Determine the [x, y] coordinate at the center of the cell enclosing the given text.  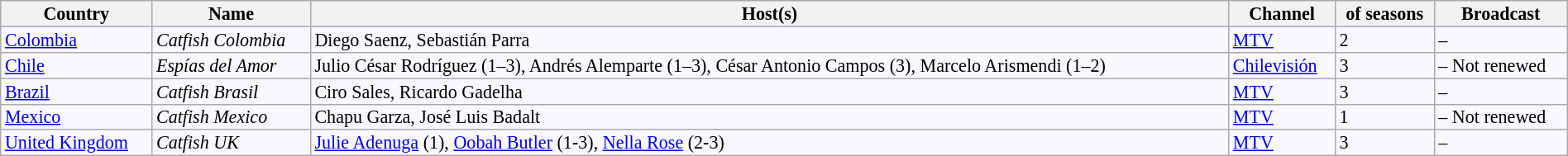
Diego Saenz, Sebastián Parra [769, 40]
Brazil [76, 91]
Chilevisión [1282, 64]
Catfish Brasil [232, 91]
Broadcast [1500, 13]
Chapu Garza, José Luis Badalt [769, 117]
Host(s) [769, 13]
Mexico [76, 117]
Name [232, 13]
Country [76, 13]
United Kingdom [76, 142]
Catfish Colombia [232, 40]
Julio César Rodríguez (1–3), Andrés Alemparte (1–3), César Antonio Campos (3), Marcelo Arismendi (1–2) [769, 64]
Chile [76, 64]
Espías del Amor [232, 64]
Catfish UK [232, 142]
1 [1384, 117]
Catfish Mexico [232, 117]
of seasons [1384, 13]
Ciro Sales, Ricardo Gadelha [769, 91]
Julie Adenuga (1), Oobah Butler (1-3), Nella Rose (2-3) [769, 142]
Colombia [76, 40]
Channel [1282, 13]
2 [1384, 40]
